From the cell containing the given text, extract its center point as (X, Y) coordinate. 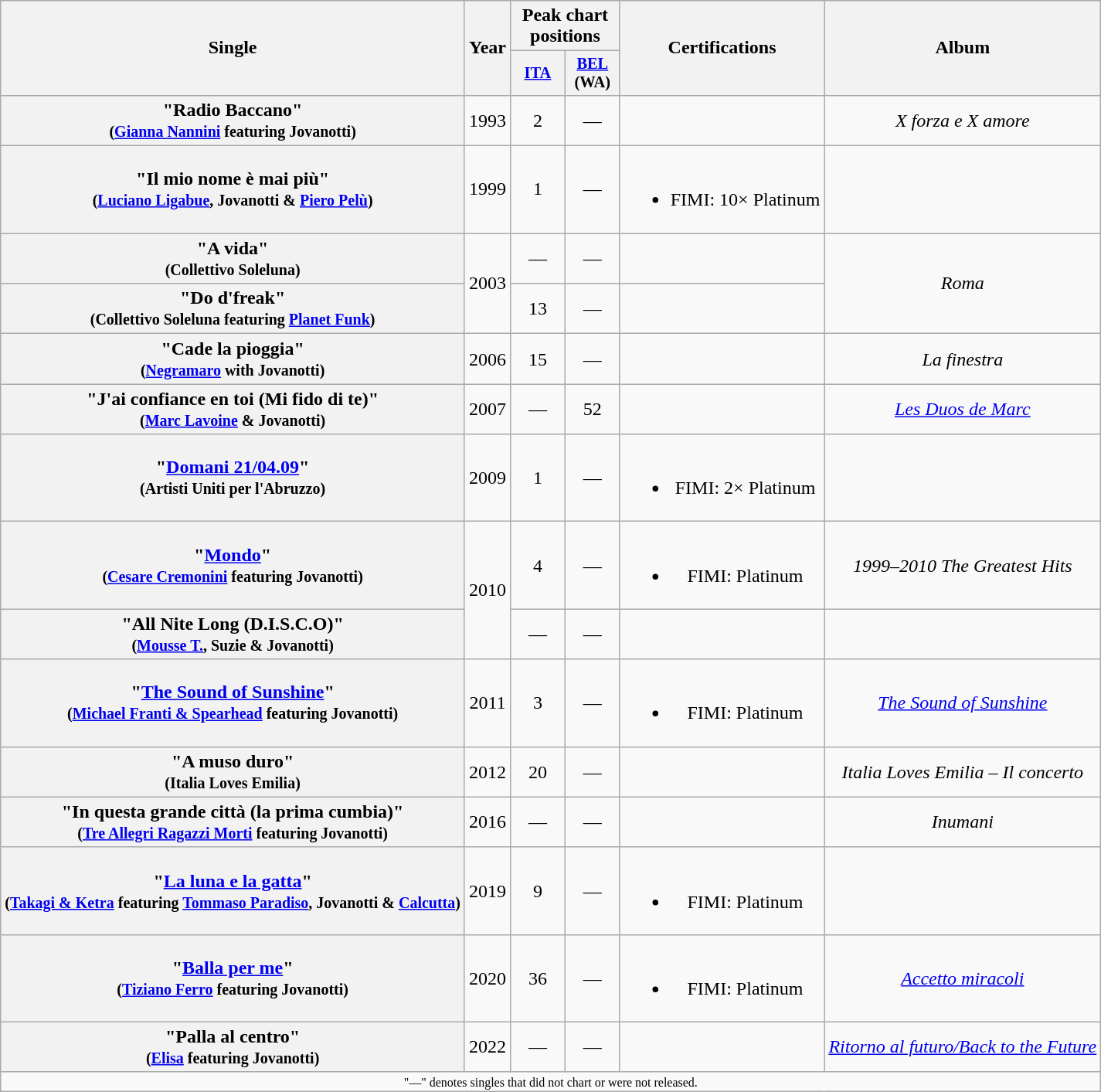
36 (538, 978)
Certifications (722, 48)
9 (538, 890)
Roma (963, 284)
Ritorno al futuro/Back to the Future (963, 1046)
BEL(WA) (592, 73)
"In questa grande città (la prima cumbia)"(Tre Allegri Ragazzi Morti featuring Jovanotti) (233, 822)
2012 (487, 771)
2011 (487, 703)
"A muso duro"(Italia Loves Emilia) (233, 771)
Accetto miracoli (963, 978)
Les Duos de Marc (963, 410)
FIMI: 10× Platinum (722, 190)
13 (538, 309)
"Mondo"(Cesare Cremonini featuring Jovanotti) (233, 566)
"J'ai confiance en toi (Mi fido di te)"(Marc Lavoine & Jovanotti) (233, 410)
FIMI: 2× Platinum (722, 478)
Album (963, 48)
Inumani (963, 822)
2003 (487, 284)
"Radio Baccano"(Gianna Nannini featuring Jovanotti) (233, 121)
1999–2010 The Greatest Hits (963, 566)
4 (538, 566)
2010 (487, 590)
2 (538, 121)
Italia Loves Emilia – Il concerto (963, 771)
2009 (487, 478)
X forza e X amore (963, 121)
"The Sound of Sunshine"(Michael Franti & Spearhead featuring Jovanotti) (233, 703)
2016 (487, 822)
2019 (487, 890)
"—" denotes singles that did not chart or were not released. (551, 1081)
"All Nite Long (D.I.S.C.O)"(Mousse T., Suzie & Jovanotti) (233, 634)
The Sound of Sunshine (963, 703)
"Balla per me"(Tiziano Ferro featuring Jovanotti) (233, 978)
2022 (487, 1046)
2007 (487, 410)
2006 (487, 359)
15 (538, 359)
"Il mio nome è mai più"(Luciano Ligabue, Jovanotti & Piero Pelù) (233, 190)
ITA (538, 73)
1999 (487, 190)
"Do d'freak"(Collettivo Soleluna featuring Planet Funk) (233, 309)
"A vida"(Collettivo Soleluna) (233, 258)
"Palla al centro"(Elisa featuring Jovanotti) (233, 1046)
20 (538, 771)
Year (487, 48)
"La luna e la gatta"(Takagi & Ketra featuring Tommaso Paradiso, Jovanotti & Calcutta) (233, 890)
"Domani 21/04.09"(Artisti Uniti per l'Abruzzo) (233, 478)
1993 (487, 121)
Single (233, 48)
3 (538, 703)
La finestra (963, 359)
52 (592, 410)
Peak chart positions (566, 26)
2020 (487, 978)
"Cade la pioggia"(Negramaro with Jovanotti) (233, 359)
